From the cell containing the given text, extract its center point as (x, y) coordinate. 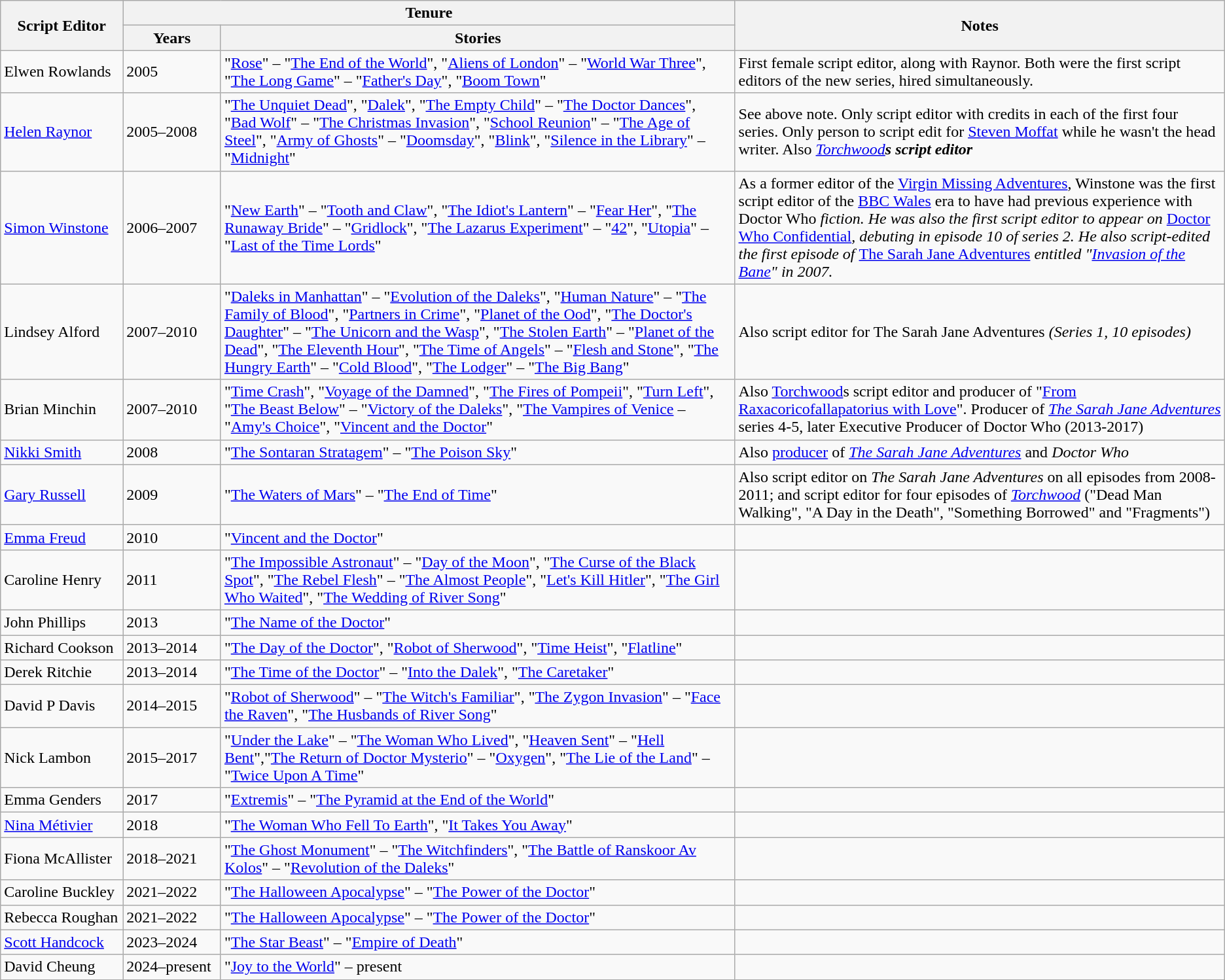
Richard Cookson (62, 647)
2023–2024 (172, 942)
2013 (172, 622)
"The Woman Who Fell To Earth", "It Takes You Away" (478, 825)
2024–present (172, 967)
First female script editor, along with Raynor. Both were the first script editors of the new series, hired simultaneously. (980, 72)
"The Waters of Mars" – "The End of Time" (478, 495)
2009 (172, 495)
2017 (172, 800)
Also script editor for The Sarah Jane Adventures (Series 1, 10 episodes) (980, 332)
Caroline Buckley (62, 892)
2018–2021 (172, 858)
"The Name of the Doctor" (478, 622)
Also producer of The Sarah Jane Adventures and Doctor Who (980, 452)
Rebecca Roughan (62, 917)
"Robot of Sherwood" – "The Witch's Familiar", "The Zygon Invasion" – "Face the Raven", "The Husbands of River Song" (478, 707)
Lindsey Alford (62, 332)
2018 (172, 825)
Scott Handcock (62, 942)
Nick Lambon (62, 758)
Derek Ritchie (62, 673)
"The Day of the Doctor", "Robot of Sherwood", "Time Heist", "Flatline" (478, 647)
Fiona McAllister (62, 858)
Tenure (429, 13)
2011 (172, 580)
"Vincent and the Doctor" (478, 537)
2015–2017 (172, 758)
"The Time of the Doctor" – "Into the Dalek", "The Caretaker" (478, 673)
Script Editor (62, 26)
Caroline Henry (62, 580)
Emma Freud (62, 537)
"Joy to the World" – present (478, 967)
Elwen Rowlands (62, 72)
David Cheung (62, 967)
Brian Minchin (62, 410)
Years (172, 38)
"Rose" – "The End of the World", "Aliens of London" – "World War Three", "The Long Game" – "Father's Day", "Boom Town" (478, 72)
"The Ghost Monument" – "The Witchfinders", "The Battle of Ranskoor Av Kolos" – "Revolution of the Daleks" (478, 858)
Simon Winstone (62, 228)
2005–2008 (172, 132)
John Phillips (62, 622)
Nikki Smith (62, 452)
"The Star Beast" – "Empire of Death" (478, 942)
2005 (172, 72)
Stories (478, 38)
Notes (980, 26)
Gary Russell (62, 495)
"The Sontaran Stratagem" – "The Poison Sky" (478, 452)
2010 (172, 537)
Nina Métivier (62, 825)
Emma Genders (62, 800)
"Extremis" – "The Pyramid at the End of the World" (478, 800)
2006–2007 (172, 228)
2008 (172, 452)
2014–2015 (172, 707)
Helen Raynor (62, 132)
David P Davis (62, 707)
